Find where the given text appears and provide that cell's center as [X, Y] coordinate. 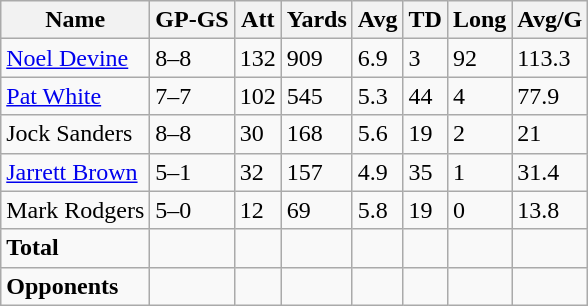
30 [258, 134]
GP-GS [192, 20]
132 [258, 58]
Total [76, 248]
44 [425, 96]
3 [425, 58]
Noel Devine [76, 58]
102 [258, 96]
545 [316, 96]
7–7 [192, 96]
5.8 [378, 210]
909 [316, 58]
Avg/G [550, 20]
Mark Rodgers [76, 210]
113.3 [550, 58]
5.6 [378, 134]
13.8 [550, 210]
69 [316, 210]
32 [258, 172]
Yards [316, 20]
Pat White [76, 96]
Jarrett Brown [76, 172]
1 [479, 172]
4 [479, 96]
92 [479, 58]
6.9 [378, 58]
77.9 [550, 96]
4.9 [378, 172]
5.3 [378, 96]
0 [479, 210]
Att [258, 20]
Name [76, 20]
Avg [378, 20]
12 [258, 210]
21 [550, 134]
2 [479, 134]
Jock Sanders [76, 134]
157 [316, 172]
Long [479, 20]
31.4 [550, 172]
Opponents [76, 286]
TD [425, 20]
5–1 [192, 172]
168 [316, 134]
5–0 [192, 210]
35 [425, 172]
